Provide the (x, y) coordinate of the cell's center where the given text is located.  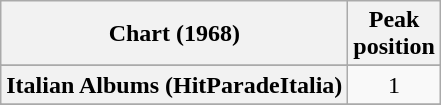
Peakposition (394, 34)
1 (394, 85)
Chart (1968) (174, 34)
Italian Albums (HitParadeItalia) (174, 85)
